Output the [x, y] coordinate of the center of the cell containing the given text.  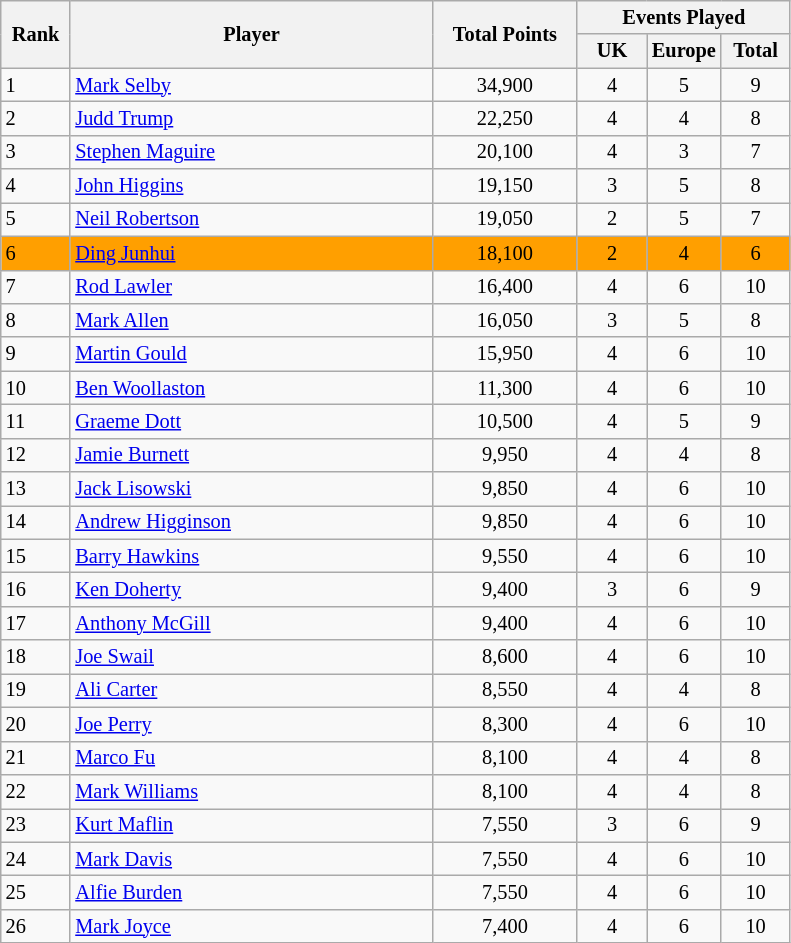
Andrew Higginson [251, 522]
19,050 [506, 219]
Ken Doherty [251, 589]
22 [36, 791]
22,250 [506, 118]
Rod Lawler [251, 287]
Stephen Maguire [251, 152]
16,050 [506, 320]
Total Points [506, 34]
UK [612, 51]
19,150 [506, 186]
Graeme Dott [251, 421]
7,400 [506, 926]
18 [36, 657]
Mark Joyce [251, 926]
9,950 [506, 455]
Alfie Burden [251, 892]
Europe [684, 51]
Mark Allen [251, 320]
17 [36, 623]
16,400 [506, 287]
16 [36, 589]
Kurt Maflin [251, 825]
Player [251, 34]
Martin Gould [251, 354]
21 [36, 758]
Anthony McGill [251, 623]
Barry Hawkins [251, 556]
25 [36, 892]
11 [36, 421]
Jack Lisowski [251, 489]
Total [756, 51]
Joe Perry [251, 724]
34,900 [506, 85]
Mark Davis [251, 859]
Jamie Burnett [251, 455]
Ben Woollaston [251, 388]
19 [36, 690]
Mark Selby [251, 85]
13 [36, 489]
8,300 [506, 724]
15 [36, 556]
24 [36, 859]
Ali Carter [251, 690]
1 [36, 85]
20 [36, 724]
Joe Swail [251, 657]
9,550 [506, 556]
11,300 [506, 388]
26 [36, 926]
8,600 [506, 657]
14 [36, 522]
10,500 [506, 421]
Neil Robertson [251, 219]
12 [36, 455]
Rank [36, 34]
Judd Trump [251, 118]
John Higgins [251, 186]
Mark Williams [251, 791]
23 [36, 825]
Marco Fu [251, 758]
Ding Junhui [251, 253]
8,550 [506, 690]
18,100 [506, 253]
Events Played [684, 17]
20,100 [506, 152]
15,950 [506, 354]
